Provide the [x, y] coordinate of the cell's center where the given text is located.  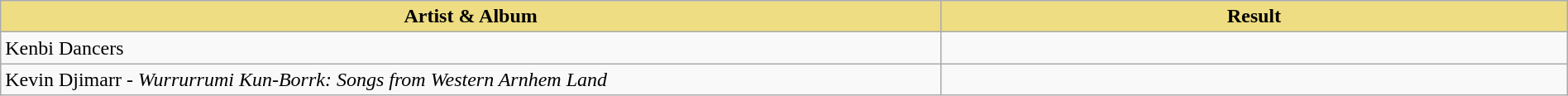
Artist & Album [471, 17]
Kenbi Dancers [471, 48]
Kevin Djimarr - Wurrurrumi Kun-Borrk: Songs from Western Arnhem Land [471, 79]
Result [1254, 17]
